Return the (X, Y) coordinate for the center point of the cell that contains the specified text.  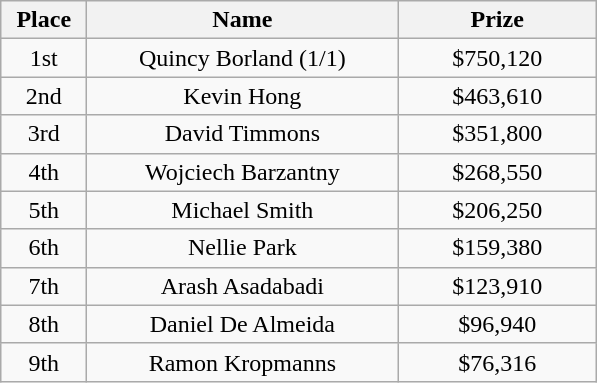
3rd (44, 134)
9th (44, 362)
Arash Asadabadi (242, 286)
2nd (44, 96)
Quincy Borland (1/1) (242, 58)
$268,550 (498, 172)
$206,250 (498, 210)
Prize (498, 20)
David Timmons (242, 134)
Name (242, 20)
Daniel De Almeida (242, 324)
4th (44, 172)
$351,800 (498, 134)
Kevin Hong (242, 96)
1st (44, 58)
Ramon Kropmanns (242, 362)
6th (44, 248)
$76,316 (498, 362)
Nellie Park (242, 248)
7th (44, 286)
$159,380 (498, 248)
$750,120 (498, 58)
5th (44, 210)
Wojciech Barzantny (242, 172)
Place (44, 20)
8th (44, 324)
$123,910 (498, 286)
Michael Smith (242, 210)
$96,940 (498, 324)
$463,610 (498, 96)
